Pinpoint the cell where the given text exists, returning its (X, Y) midpoint coordinate. 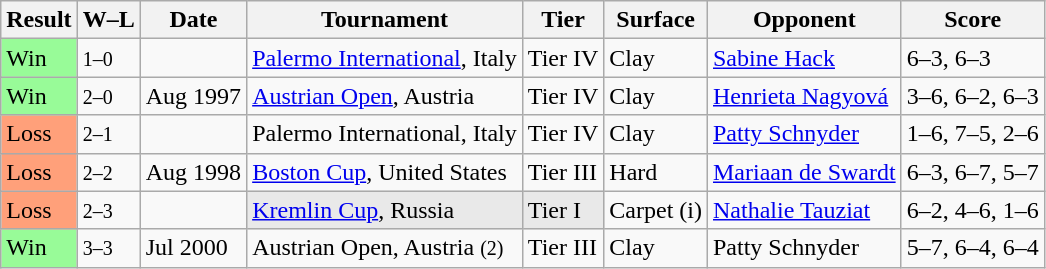
Surface (656, 20)
Austrian Open, Austria (2) (385, 248)
Boston Cup, United States (385, 172)
6–3, 6–7, 5–7 (972, 172)
Kremlin Cup, Russia (385, 210)
2–2 (108, 172)
2–3 (108, 210)
Date (193, 20)
1–6, 7–5, 2–6 (972, 134)
Opponent (804, 20)
1–0 (108, 58)
Result (39, 20)
Carpet (i) (656, 210)
6–2, 4–6, 1–6 (972, 210)
Aug 1998 (193, 172)
2–0 (108, 96)
3–3 (108, 248)
Henrieta Nagyová (804, 96)
Tournament (385, 20)
Tier (563, 20)
Austrian Open, Austria (385, 96)
Hard (656, 172)
2–1 (108, 134)
3–6, 6–2, 6–3 (972, 96)
Mariaan de Swardt (804, 172)
Score (972, 20)
6–3, 6–3 (972, 58)
Nathalie Tauziat (804, 210)
5–7, 6–4, 6–4 (972, 248)
Sabine Hack (804, 58)
Jul 2000 (193, 248)
Tier I (563, 210)
Aug 1997 (193, 96)
W–L (108, 20)
